Find where the given text appears and provide that cell's center as (x, y) coordinate. 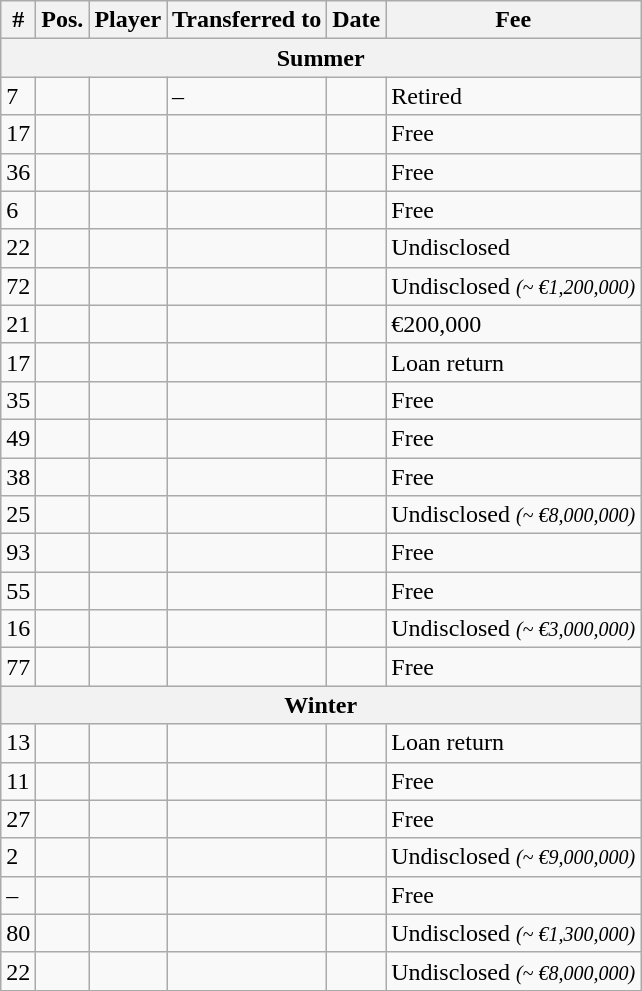
Undisclosed (514, 248)
16 (18, 629)
36 (18, 172)
2 (18, 857)
€200,000 (514, 324)
Player (128, 20)
72 (18, 286)
Retired (514, 96)
Date (356, 20)
Pos. (62, 20)
Undisclosed (~ €1,200,000) (514, 286)
11 (18, 781)
Transferred to (247, 20)
Winter (321, 705)
13 (18, 743)
Undisclosed (~ €9,000,000) (514, 857)
55 (18, 591)
7 (18, 96)
27 (18, 819)
77 (18, 667)
93 (18, 553)
Summer (321, 58)
38 (18, 477)
21 (18, 324)
Undisclosed (~ €1,300,000) (514, 933)
# (18, 20)
6 (18, 210)
25 (18, 515)
49 (18, 438)
Undisclosed (~ €3,000,000) (514, 629)
Fee (514, 20)
80 (18, 933)
35 (18, 400)
